Pinpoint the cell where the given text exists, returning its [x, y] midpoint coordinate. 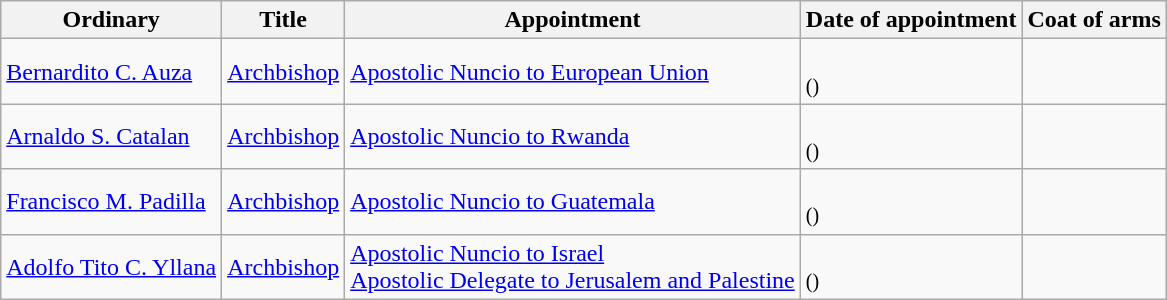
Arnaldo S. Catalan [112, 136]
Francisco M. Padilla [112, 202]
Apostolic Nuncio to Rwanda [573, 136]
Apostolic Nuncio to Guatemala [573, 202]
Date of appointment [911, 20]
Adolfo Tito C. Yllana [112, 266]
Title [284, 20]
Ordinary [112, 20]
Coat of arms [1094, 20]
Apostolic Nuncio to European Union [573, 72]
Apostolic Nuncio to IsraelApostolic Delegate to Jerusalem and Palestine [573, 266]
Bernardito C. Auza [112, 72]
Appointment [573, 20]
